Find where the given text appears and provide that cell's center as (x, y) coordinate. 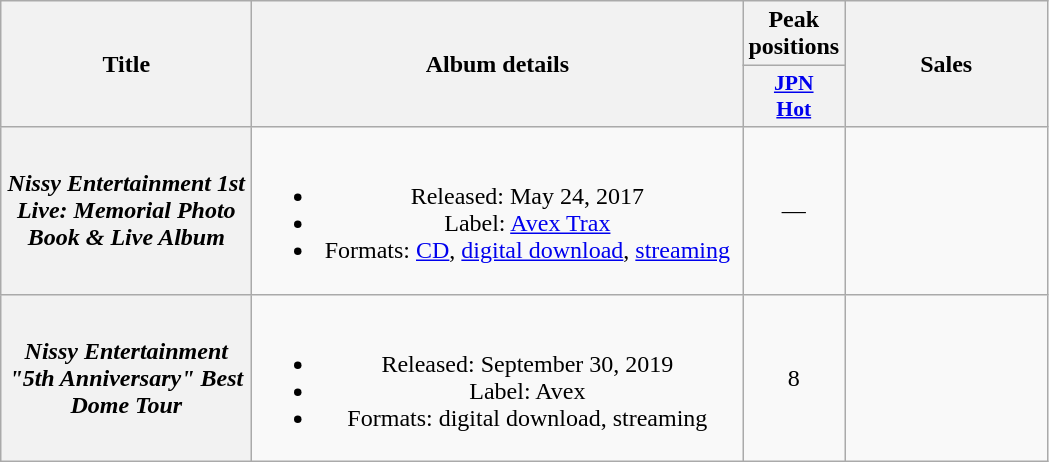
Peak positions (794, 34)
— (794, 210)
JPNHot (794, 96)
Released: May 24, 2017Label: Avex TraxFormats: CD, digital download, streaming (498, 210)
Title (126, 64)
Sales (946, 64)
Released: September 30, 2019Label: AvexFormats: digital download, streaming (498, 378)
Album details (498, 64)
Nissy Entertainment 1st Live: Memorial Photo Book & Live Album (126, 210)
8 (794, 378)
Nissy Entertainment "5th Anniversary" Best Dome Tour (126, 378)
